Locate the cell with the specified text and output its [x, y] center coordinate. 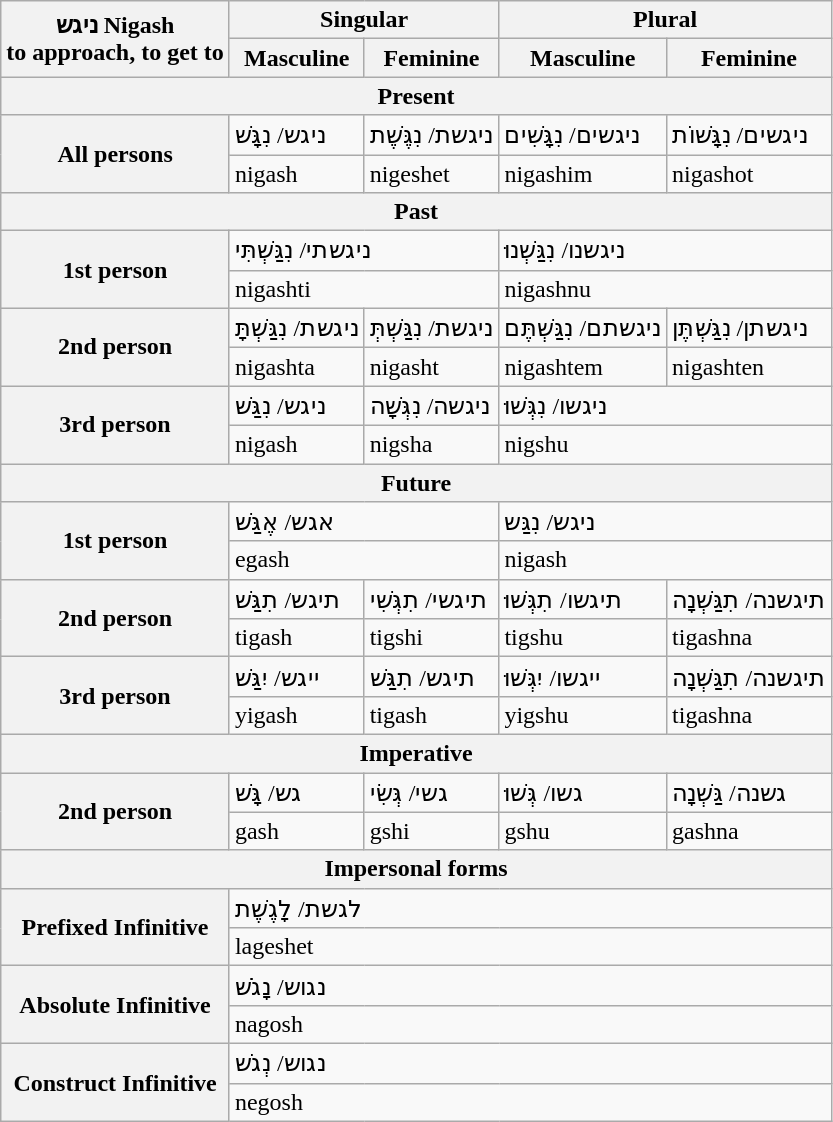
Imperative [416, 753]
Past [416, 212]
ניגשה/ נִגְּשָׁה [432, 406]
ניגש Nigashto approach, to get to [116, 39]
Plural [665, 20]
תיגשו/ תִגְּשׁוּ [583, 599]
תיגשי/ תִגְּשִׁי [432, 599]
Singular [364, 20]
nigashti [364, 289]
ניגש/ נִגָּשׁ [296, 135]
Future [416, 483]
ניגשו/ נִגְּשׁוּ [665, 406]
גשו/ גְּשׁוּ [583, 792]
ניגשתי/ נִגַּשְׁתִּי [364, 251]
Impersonal forms [416, 869]
Present [416, 96]
Absolute Infinitive [116, 1005]
nigasht [432, 367]
Construct Infinitive [116, 1082]
נגוש/ נָגֹשׁ [530, 986]
נגוש/ נְגֹש [530, 1063]
ניגשנו/ נִגַּשְׁנוּ [665, 251]
nigashta [296, 367]
ניגשים/ נִגָּשׁוֹת [750, 135]
gshi [432, 831]
tigshu [583, 638]
nigshu [665, 444]
negosh [530, 1102]
גשנה/ גַּשְׁנָה [750, 792]
nigsha [432, 444]
yigash [296, 715]
egash [364, 560]
ניגשים/ נִגָּשִׁים [583, 135]
nigeshet [432, 173]
lageshet [530, 947]
nigashot [750, 173]
ניגש/ נִגַּש [665, 522]
nigashim [583, 173]
All persons [116, 154]
גש/ גָּשׁ [296, 792]
nigashten [750, 367]
גשי/ גְּשִׂי [432, 792]
gashna [750, 831]
yigshu [583, 715]
לגשת/ לָגֶשֶׁת [530, 908]
tigshi [432, 638]
ניגשת/ נִגַּשְׁתָּ [296, 328]
Prefixed Infinitive [116, 927]
gash [296, 831]
nagosh [530, 1024]
nigashtem [583, 367]
ניגשתן/ נִגַּשְׁתֶּן [750, 328]
אגש/ אֶגַּשׁ [364, 522]
ניגשת/ נִגַּשְׁתְּ [432, 328]
ניגשת/ נִגֶּשֶׁת [432, 135]
ניגשתם/ נִגַּשְׁתֶּם [583, 328]
ניגש/ נִגַּשׁ [296, 406]
nigashnu [665, 289]
gshu [583, 831]
ייגשו/ יִגְּשׁוּ [583, 677]
ייגש/ יִגַּשׁ [296, 677]
